Identify which cell holds the provided text, then report its (x, y) central coordinate. 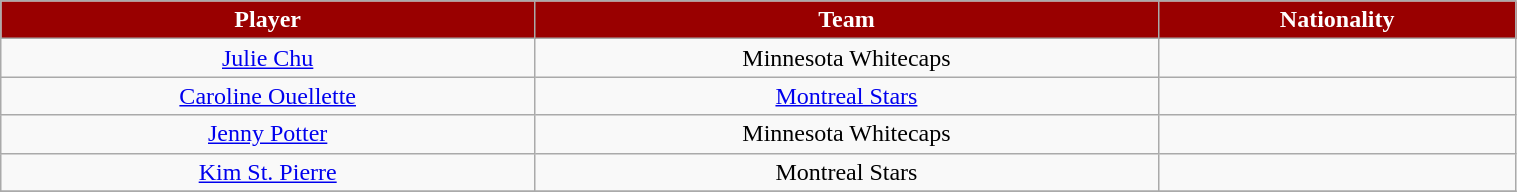
Nationality (1337, 20)
Caroline Ouellette (268, 96)
Julie Chu (268, 58)
Team (847, 20)
Jenny Potter (268, 134)
Player (268, 20)
Kim St. Pierre (268, 172)
